Pinpoint the cell where the given text exists, returning its [x, y] midpoint coordinate. 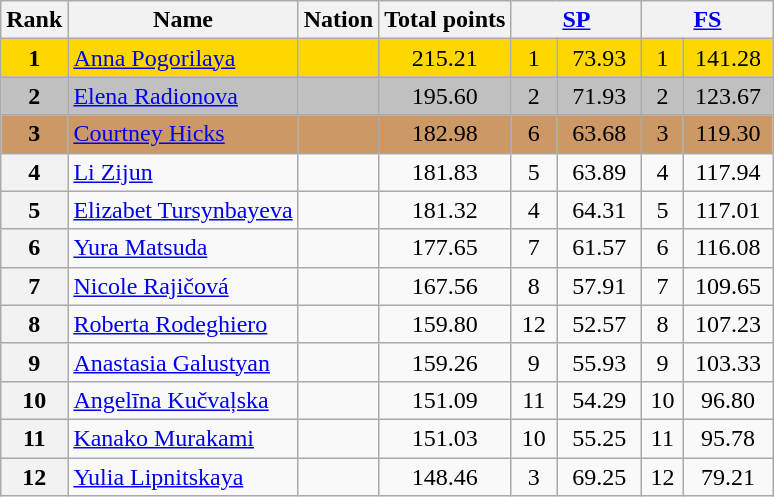
95.78 [728, 438]
Anna Pogorilaya [183, 58]
109.65 [728, 286]
151.09 [445, 400]
103.33 [728, 362]
64.31 [600, 210]
FS [708, 20]
79.21 [728, 477]
96.80 [728, 400]
71.93 [600, 96]
Nicole Rajičová [183, 286]
181.32 [445, 210]
Yulia Lipnitskaya [183, 477]
73.93 [600, 58]
119.30 [728, 134]
55.25 [600, 438]
Anastasia Galustyan [183, 362]
Name [183, 20]
123.67 [728, 96]
Yura Matsuda [183, 248]
177.65 [445, 248]
Kanako Murakami [183, 438]
148.46 [445, 477]
52.57 [600, 324]
117.94 [728, 172]
159.26 [445, 362]
57.91 [600, 286]
69.25 [600, 477]
151.03 [445, 438]
195.60 [445, 96]
63.68 [600, 134]
167.56 [445, 286]
55.93 [600, 362]
54.29 [600, 400]
Roberta Rodeghiero [183, 324]
141.28 [728, 58]
215.21 [445, 58]
Nation [338, 20]
Total points [445, 20]
Elizabet Tursynbayeva [183, 210]
61.57 [600, 248]
Angelīna Kučvaļska [183, 400]
181.83 [445, 172]
182.98 [445, 134]
Li Zijun [183, 172]
Elena Radionova [183, 96]
117.01 [728, 210]
63.89 [600, 172]
SP [576, 20]
Courtney Hicks [183, 134]
159.80 [445, 324]
Rank [34, 20]
107.23 [728, 324]
116.08 [728, 248]
